Identify which cell holds the provided text, then report its [x, y] central coordinate. 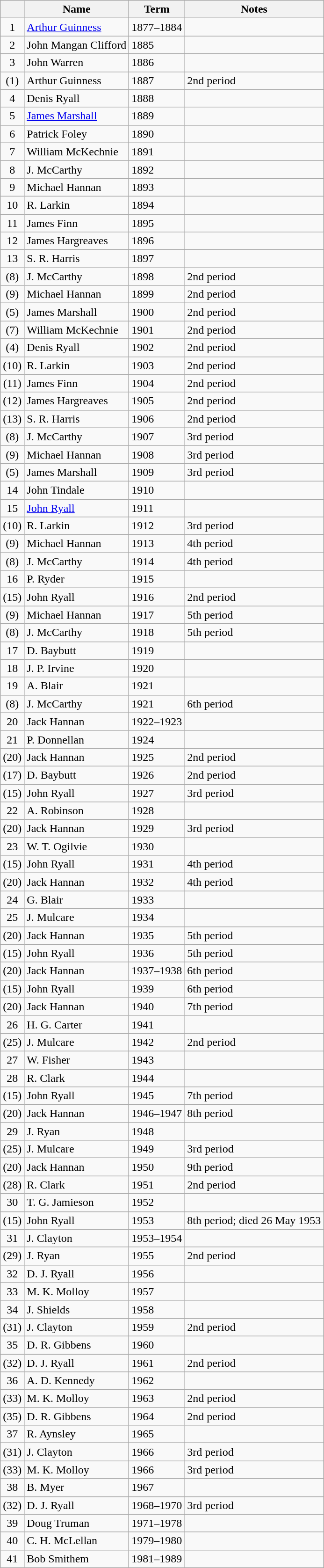
32 [12, 1274]
1910 [157, 490]
1886 [157, 63]
1943 [157, 1060]
1908 [157, 454]
A. Robinson [77, 811]
30 [12, 1203]
Name [77, 9]
1979–1980 [157, 1541]
(28) [12, 1185]
10 [12, 205]
1899 [157, 294]
8th period; died 26 May 1953 [254, 1220]
1933 [157, 900]
1915 [157, 579]
1889 [157, 116]
1897 [157, 259]
1961 [157, 1363]
(35) [12, 1416]
1920 [157, 668]
1909 [157, 472]
1948 [157, 1131]
20 [12, 722]
1901 [157, 330]
W. T. Ogilvie [77, 846]
B. Myer [77, 1488]
1927 [157, 793]
11 [12, 223]
1945 [157, 1096]
Term [157, 9]
1907 [157, 437]
(17) [12, 775]
1936 [157, 953]
1957 [157, 1291]
31 [12, 1238]
38 [12, 1488]
16 [12, 579]
1896 [157, 241]
1959 [157, 1327]
1960 [157, 1345]
41 [12, 1559]
15 [12, 508]
22 [12, 811]
1929 [157, 829]
1900 [157, 312]
1887 [157, 80]
40 [12, 1541]
John Tindale [77, 490]
1941 [157, 1024]
(29) [12, 1256]
1931 [157, 864]
34 [12, 1309]
3 [12, 63]
1968–1970 [157, 1505]
1953–1954 [157, 1238]
4 [12, 98]
1932 [157, 882]
9 [12, 187]
John Mangan Clifford [77, 45]
5 [12, 116]
19 [12, 686]
1 [12, 27]
1962 [157, 1381]
R. Aynsley [77, 1434]
John Warren [77, 63]
(12) [12, 401]
37 [12, 1434]
1888 [157, 98]
14 [12, 490]
8th period [254, 1114]
18 [12, 668]
1898 [157, 277]
1906 [157, 419]
1918 [157, 633]
36 [12, 1381]
A. D. Kennedy [77, 1381]
1919 [157, 650]
9th period [254, 1167]
1955 [157, 1256]
21 [12, 739]
17 [12, 650]
1895 [157, 223]
13 [12, 259]
23 [12, 846]
1965 [157, 1434]
29 [12, 1131]
1917 [157, 615]
1922–1923 [157, 722]
Patrick Foley [77, 134]
1942 [157, 1042]
C. H. McLellan [77, 1541]
1928 [157, 811]
(7) [12, 330]
1905 [157, 401]
33 [12, 1291]
W. Fisher [77, 1060]
(11) [12, 383]
1939 [157, 989]
27 [12, 1060]
(13) [12, 419]
1964 [157, 1416]
1956 [157, 1274]
1877–1884 [157, 27]
35 [12, 1345]
(4) [12, 348]
A. Blair [77, 686]
1971–1978 [157, 1523]
Doug Truman [77, 1523]
1963 [157, 1399]
8 [12, 169]
P. Ryder [77, 579]
1914 [157, 562]
12 [12, 241]
1940 [157, 1006]
1934 [157, 918]
24 [12, 900]
1894 [157, 205]
1926 [157, 775]
1967 [157, 1488]
1944 [157, 1078]
1892 [157, 169]
1904 [157, 383]
1925 [157, 757]
25 [12, 918]
1885 [157, 45]
H. G. Carter [77, 1024]
1937–1938 [157, 971]
G. Blair [77, 900]
26 [12, 1024]
7 [12, 152]
1912 [157, 526]
Bob Smithem [77, 1559]
1951 [157, 1185]
1911 [157, 508]
1952 [157, 1203]
1958 [157, 1309]
1890 [157, 134]
P. Donnellan [77, 739]
1916 [157, 597]
(1) [12, 80]
1924 [157, 739]
1946–1947 [157, 1114]
1893 [157, 187]
1935 [157, 935]
1902 [157, 348]
1891 [157, 152]
J. P. Irvine [77, 668]
1949 [157, 1149]
J. Shields [77, 1309]
1913 [157, 544]
T. G. Jamieson [77, 1203]
39 [12, 1523]
1981–1989 [157, 1559]
1950 [157, 1167]
1930 [157, 846]
28 [12, 1078]
1953 [157, 1220]
6 [12, 134]
1903 [157, 365]
2 [12, 45]
Notes [254, 9]
